Determine the [X, Y] coordinate at the center of the cell enclosing the given text.  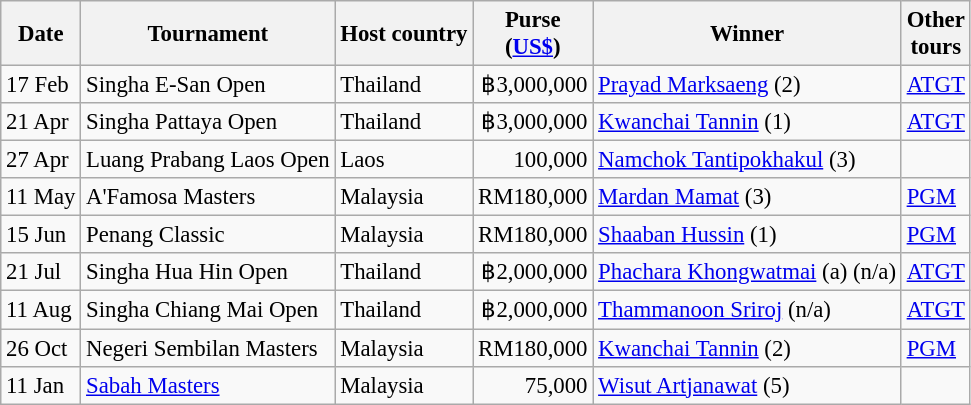
Kwanchai Tannin (2) [748, 348]
27 Apr [41, 160]
15 Jun [41, 235]
Tournament [208, 34]
11 Jan [41, 385]
75,000 [533, 385]
Phachara Khongwatmai (a) (n/a) [748, 273]
Purse(US$) [533, 34]
Prayad Marksaeng (2) [748, 85]
21 Jul [41, 273]
11 Aug [41, 310]
Host country [404, 34]
Winner [748, 34]
Singha Pattaya Open [208, 122]
Negeri Sembilan Masters [208, 348]
Namchok Tantipokhakul (3) [748, 160]
Singha Hua Hin Open [208, 273]
Luang Prabang Laos Open [208, 160]
Mardan Mamat (3) [748, 197]
A'Famosa Masters [208, 197]
Wisut Artjanawat (5) [748, 385]
Shaaban Hussin (1) [748, 235]
Date [41, 34]
26 Oct [41, 348]
Singha E-San Open [208, 85]
Singha Chiang Mai Open [208, 310]
100,000 [533, 160]
Thammanoon Sriroj (n/a) [748, 310]
Sabah Masters [208, 385]
17 Feb [41, 85]
Kwanchai Tannin (1) [748, 122]
Othertours [936, 34]
21 Apr [41, 122]
11 May [41, 197]
Penang Classic [208, 235]
Laos [404, 160]
